Pinpoint the cell where the given text exists, returning its [x, y] midpoint coordinate. 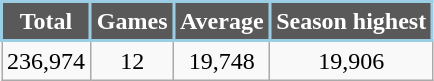
19,748 [222, 60]
Total [46, 22]
19,906 [352, 60]
Season highest [352, 22]
Average [222, 22]
12 [132, 60]
236,974 [46, 60]
Games [132, 22]
